Pinpoint the cell where the given text exists, returning its [x, y] midpoint coordinate. 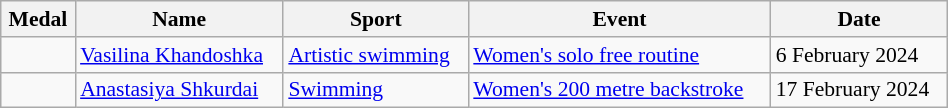
Medal [38, 19]
Date [860, 19]
Women's 200 metre backstroke [619, 90]
Vasilina Khandoshka [179, 55]
17 February 2024 [860, 90]
Women's solo free routine [619, 55]
Event [619, 19]
Name [179, 19]
Anastasiya Shkurdai [179, 90]
Artistic swimming [376, 55]
Sport [376, 19]
Swimming [376, 90]
6 February 2024 [860, 55]
